Scan for the cell matching the given text and deliver its [X, Y] coordinate at center. 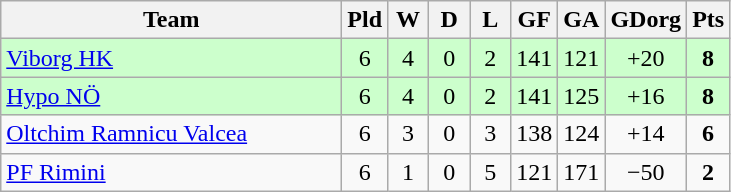
W [408, 20]
Pts [708, 20]
Pld [365, 20]
138 [534, 134]
124 [582, 134]
L [490, 20]
Viborg HK [172, 58]
GA [582, 20]
Oltchim Ramnicu Valcea [172, 134]
+16 [646, 96]
+20 [646, 58]
125 [582, 96]
Team [172, 20]
D [450, 20]
PF Rimini [172, 172]
GDorg [646, 20]
5 [490, 172]
1 [408, 172]
Hypo NÖ [172, 96]
171 [582, 172]
−50 [646, 172]
+14 [646, 134]
GF [534, 20]
